Find where the given text appears and provide that cell's center as [X, Y] coordinate. 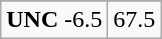
67.5 [134, 20]
UNC -6.5 [54, 20]
